For the text-containing cell, return its midpoint in [x, y] coordinate format. 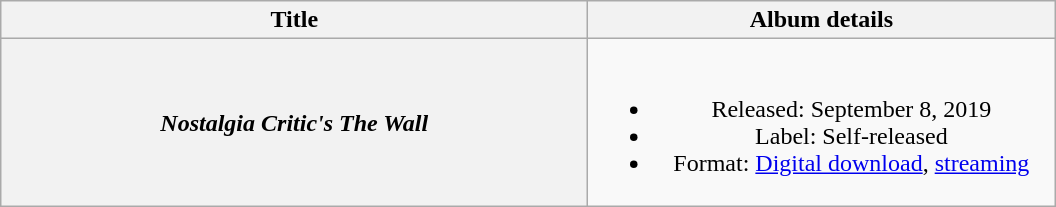
Title [294, 20]
Album details [822, 20]
Released: September 8, 2019Label: Self-releasedFormat: Digital download, streaming [822, 122]
Nostalgia Critic's The Wall [294, 122]
